From the cell containing the given text, extract its center point as (X, Y) coordinate. 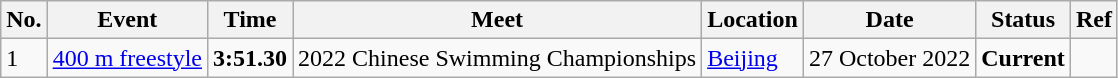
Ref (1094, 20)
Current (1024, 58)
3:51.30 (250, 58)
Meet (498, 20)
Event (127, 20)
1 (24, 58)
Beijing (753, 58)
Date (889, 20)
No. (24, 20)
Time (250, 20)
400 m freestyle (127, 58)
Location (753, 20)
27 October 2022 (889, 58)
Status (1024, 20)
2022 Chinese Swimming Championships (498, 58)
